Return [x, y] of the center of cell containing provided text 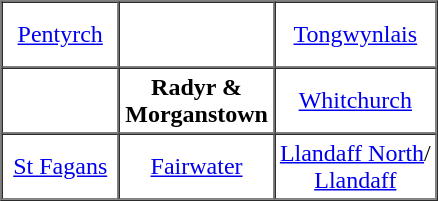
Whitchurch [356, 101]
Pentyrch [60, 35]
Radyr & Morganstown [196, 101]
Llandaff North/Llandaff [356, 167]
Tongwynlais [356, 35]
St Fagans [60, 167]
Fairwater [196, 167]
